Scan for the cell matching the given text and deliver its [X, Y] coordinate at center. 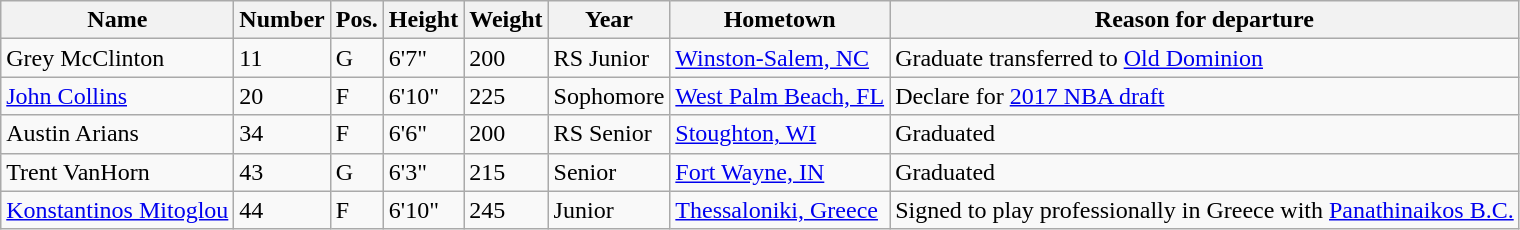
Junior [609, 210]
Austin Arians [118, 134]
6'3" [423, 172]
Graduate transferred to Old Dominion [1205, 58]
Year [609, 20]
Senior [609, 172]
West Palm Beach, FL [780, 96]
Hometown [780, 20]
RS Senior [609, 134]
Reason for departure [1205, 20]
Stoughton, WI [780, 134]
Trent VanHorn [118, 172]
245 [506, 210]
44 [282, 210]
11 [282, 58]
Signed to play professionally in Greece with Panathinaikos B.C. [1205, 210]
John Collins [118, 96]
6'7" [423, 58]
Declare for 2017 NBA draft [1205, 96]
43 [282, 172]
Grey McClinton [118, 58]
Number [282, 20]
Winston-Salem, NC [780, 58]
Pos. [356, 20]
Konstantinos Mitoglou [118, 210]
6'6" [423, 134]
20 [282, 96]
Thessaloniki, Greece [780, 210]
Weight [506, 20]
Sophomore [609, 96]
Height [423, 20]
RS Junior [609, 58]
215 [506, 172]
Fort Wayne, IN [780, 172]
Name [118, 20]
34 [282, 134]
225 [506, 96]
